Search for the cell housing the specified text and yield its [x, y] center coordinate. 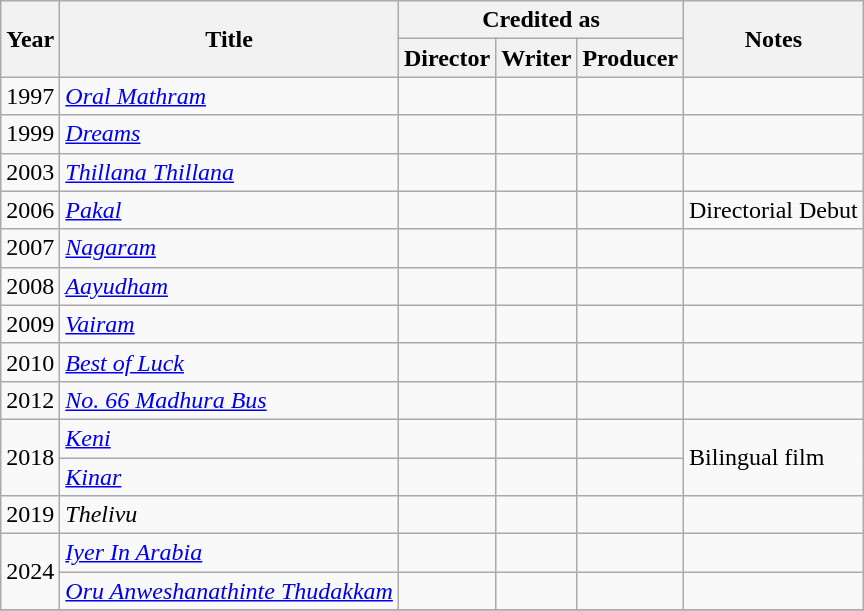
Keni [230, 438]
Bilingual film [774, 457]
2009 [30, 324]
Kinar [230, 477]
Director [446, 58]
2010 [30, 362]
2012 [30, 400]
Iyer In Arabia [230, 553]
2003 [30, 172]
No. 66 Madhura Bus [230, 400]
Thillana Thillana [230, 172]
Best of Luck [230, 362]
Notes [774, 39]
Directorial Debut [774, 210]
Producer [630, 58]
2008 [30, 286]
Aayudham [230, 286]
Title [230, 39]
2007 [30, 248]
Year [30, 39]
Oral Mathram [230, 96]
Thelivu [230, 515]
1999 [30, 134]
Pakal [230, 210]
2018 [30, 457]
Writer [536, 58]
1997 [30, 96]
Oru Anweshanathinte Thudakkam [230, 591]
Vairam [230, 324]
2019 [30, 515]
Credited as [540, 20]
Dreams [230, 134]
Nagaram [230, 248]
2024 [30, 572]
2006 [30, 210]
